Return [X, Y] of the center of cell containing provided text 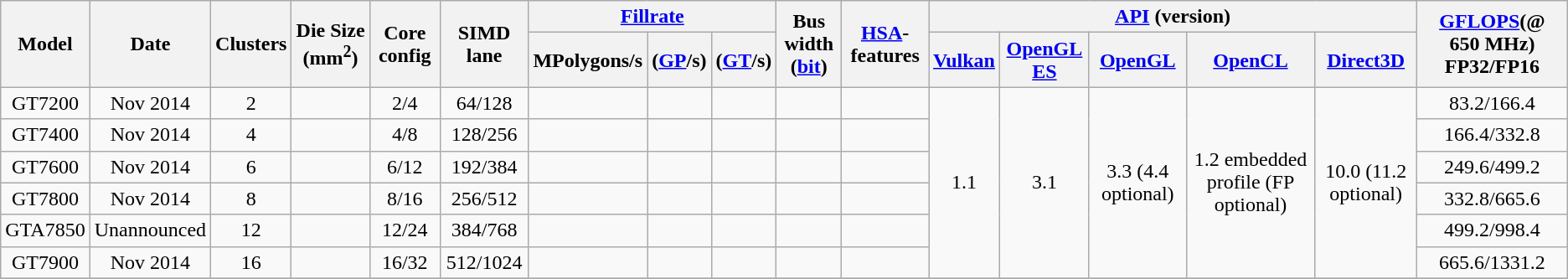
6/12 [405, 167]
10.0 (11.2 optional) [1366, 183]
665.6/1331.2 [1493, 262]
(GT/s) [744, 60]
249.6/499.2 [1493, 167]
GT7900 [45, 262]
12/24 [405, 230]
Model [45, 44]
4 [251, 135]
512/1024 [484, 262]
Direct3D [1366, 60]
1.1 [965, 183]
Core config [405, 44]
Vulkan [965, 60]
499.2/998.4 [1493, 230]
GT7200 [45, 103]
2/4 [405, 103]
Die Size (mm2) [330, 44]
83.2/166.4 [1493, 103]
Unannounced [150, 230]
GT7400 [45, 135]
Clusters [251, 44]
GTA7850 [45, 230]
OpenGL [1137, 60]
12 [251, 230]
HSA-features [885, 44]
16 [251, 262]
166.4/332.8 [1493, 135]
2 [251, 103]
OpenCL [1251, 60]
Bus width(bit) [809, 44]
192/384 [484, 167]
64/128 [484, 103]
GFLOPS(@ 650 MHz) FP32/FP16 [1493, 44]
4/8 [405, 135]
API (version) [1173, 17]
1.2 embedded profile (FP optional) [1251, 183]
GT7600 [45, 167]
SIMD lane [484, 44]
8 [251, 199]
OpenGL ES [1044, 60]
8/16 [405, 199]
128/256 [484, 135]
384/768 [484, 230]
16/32 [405, 262]
256/512 [484, 199]
Date [150, 44]
3.3 (4.4 optional) [1137, 183]
3.1 [1044, 183]
6 [251, 167]
MPolygons/s [588, 60]
GT7800 [45, 199]
Fillrate [652, 17]
332.8/665.6 [1493, 199]
(GP/s) [679, 60]
